Detect which cell encompasses the target text, then output its [x, y] center coordinate. 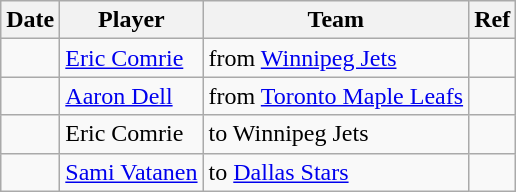
from Toronto Maple Leafs [336, 96]
Player [132, 20]
to Winnipeg Jets [336, 134]
Aaron Dell [132, 96]
from Winnipeg Jets [336, 58]
Date [30, 20]
Team [336, 20]
Sami Vatanen [132, 172]
to Dallas Stars [336, 172]
Ref [492, 20]
